Determine the [x, y] coordinate at the center of the cell enclosing the given text.  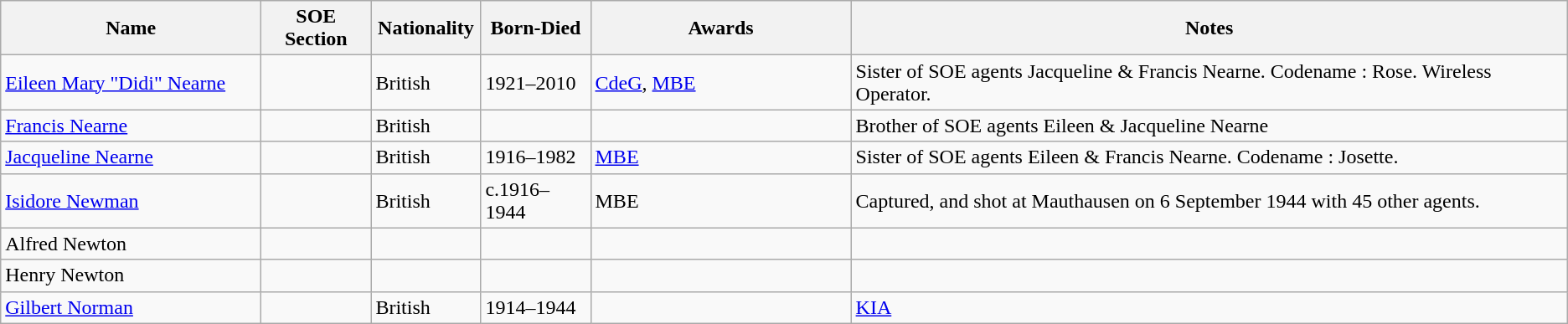
Captured, and shot at Mauthausen on 6 September 1944 with 45 other agents. [1210, 201]
Isidore Newman [131, 201]
Francis Nearne [131, 126]
Sister of SOE agents Jacqueline & Francis Nearne. Codename : Rose. Wireless Operator. [1210, 82]
SOE Section [317, 28]
Name [131, 28]
Nationality [426, 28]
Jacqueline Nearne [131, 157]
Gilbert Norman [131, 307]
1921–2010 [536, 82]
c.1916–1944 [536, 201]
Eileen Mary "Didi" Nearne [131, 82]
Notes [1210, 28]
1914–1944 [536, 307]
Awards [720, 28]
Sister of SOE agents Eileen & Francis Nearne. Codename : Josette. [1210, 157]
1916–1982 [536, 157]
Henry Newton [131, 275]
CdeG, MBE [720, 82]
Brother of SOE agents Eileen & Jacqueline Nearne [1210, 126]
KIA [1210, 307]
Alfred Newton [131, 244]
Born-Died [536, 28]
